Capture the cell that displays the provided text and extract its [X, Y] central coordinate. 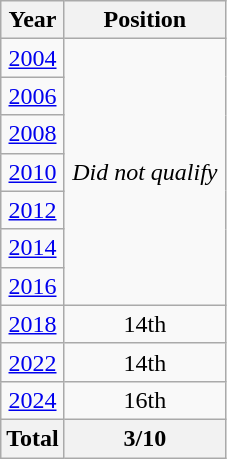
2022 [33, 362]
2018 [33, 324]
2016 [33, 286]
2010 [33, 172]
2024 [33, 400]
2014 [33, 248]
Total [33, 438]
16th [144, 400]
2006 [33, 96]
Position [144, 20]
2004 [33, 58]
2012 [33, 210]
Year [33, 20]
Did not qualify [144, 172]
2008 [33, 134]
3/10 [144, 438]
